From the cell containing the given text, extract its center point as [x, y] coordinate. 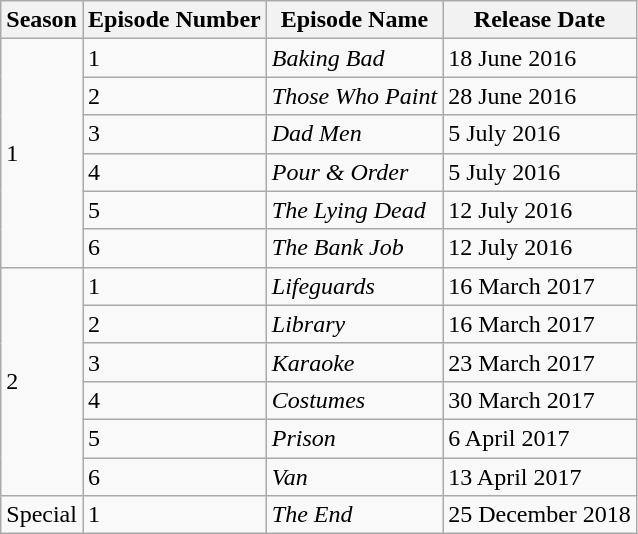
13 April 2017 [540, 477]
Baking Bad [354, 58]
The End [354, 515]
18 June 2016 [540, 58]
Dad Men [354, 134]
Lifeguards [354, 286]
Pour & Order [354, 172]
28 June 2016 [540, 96]
Season [42, 20]
Library [354, 324]
Prison [354, 438]
Episode Number [174, 20]
30 March 2017 [540, 400]
Costumes [354, 400]
6 April 2017 [540, 438]
The Bank Job [354, 248]
Release Date [540, 20]
Special [42, 515]
The Lying Dead [354, 210]
Episode Name [354, 20]
Karaoke [354, 362]
23 March 2017 [540, 362]
Those Who Paint [354, 96]
25 December 2018 [540, 515]
Van [354, 477]
